Locate the cell with the specified text and output its (X, Y) center coordinate. 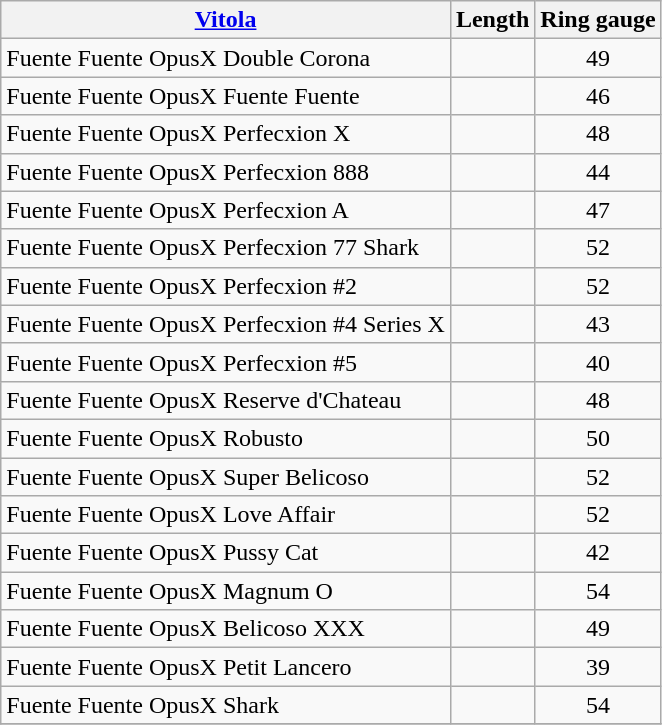
Fuente Fuente OpusX Perfecxion 888 (226, 172)
Fuente Fuente OpusX Perfecxion A (226, 210)
Fuente Fuente OpusX Pussy Cat (226, 553)
Fuente Fuente OpusX Robusto (226, 438)
Fuente Fuente OpusX Magnum O (226, 591)
Fuente Fuente OpusX Love Affair (226, 515)
Fuente Fuente OpusX Shark (226, 705)
Fuente Fuente OpusX Perfecxion X (226, 134)
Fuente Fuente OpusX Super Belicoso (226, 477)
42 (598, 553)
Fuente Fuente OpusX Perfecxion 77 Shark (226, 248)
Fuente Fuente OpusX Fuente Fuente (226, 96)
43 (598, 324)
Ring gauge (598, 20)
39 (598, 667)
Fuente Fuente OpusX Perfecxion #4 Series X (226, 324)
Length (492, 20)
46 (598, 96)
Fuente Fuente OpusX Double Corona (226, 58)
Fuente Fuente OpusX Perfecxion #2 (226, 286)
50 (598, 438)
44 (598, 172)
Fuente Fuente OpusX Perfecxion #5 (226, 362)
Fuente Fuente OpusX Reserve d'Chateau (226, 400)
Vitola (226, 20)
47 (598, 210)
Fuente Fuente OpusX Petit Lancero (226, 667)
Fuente Fuente OpusX Belicoso XXX (226, 629)
40 (598, 362)
